Find where the given text appears and provide that cell's center as (x, y) coordinate. 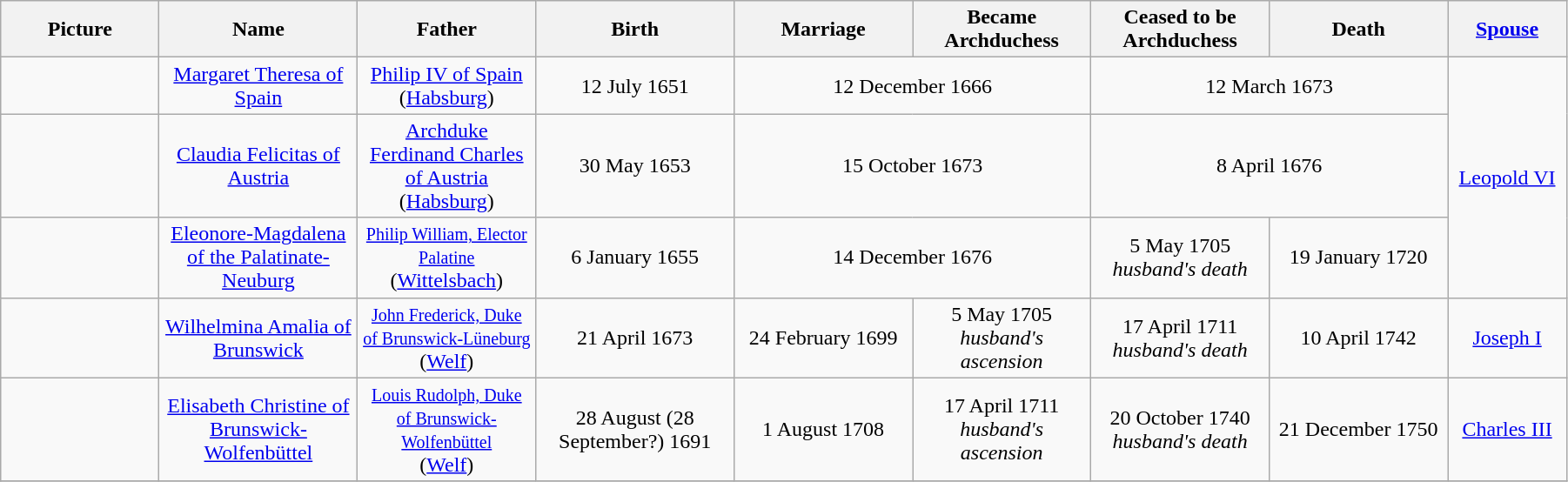
17 April 1711husband's ascension (1002, 430)
Louis Rudolph, Duke of Brunswick-Wolfenbüttel(Welf) (447, 430)
30 May 1653 (635, 165)
Archduke Ferdinand Charles of Austria(Habsburg) (447, 165)
17 April 1711husband's death (1180, 338)
21 April 1673 (635, 338)
Charles III (1507, 430)
Ceased to be Archduchess (1180, 30)
21 December 1750 (1359, 430)
Spouse (1507, 30)
Claudia Felicitas of Austria (258, 165)
Eleonore-Magdalena of the Palatinate-Neuburg (258, 258)
Picture (80, 30)
Joseph I (1507, 338)
12 December 1666 (913, 85)
Death (1359, 30)
Birth (635, 30)
15 October 1673 (913, 165)
Father (447, 30)
10 April 1742 (1359, 338)
12 July 1651 (635, 85)
20 October 1740husband's death (1180, 430)
5 May 1705husband's death (1180, 258)
Philip IV of Spain(Habsburg) (447, 85)
28 August (28 September?) 1691 (635, 430)
6 January 1655 (635, 258)
Margaret Theresa of Spain (258, 85)
1 August 1708 (823, 430)
Became Archduchess (1002, 30)
Philip William, Elector Palatine(Wittelsbach) (447, 258)
5 May 1705husband's ascension (1002, 338)
Wilhelmina Amalia of Brunswick (258, 338)
John Frederick, Duke of Brunswick-Lüneburg(Welf) (447, 338)
24 February 1699 (823, 338)
Leopold VI (1507, 177)
8 April 1676 (1270, 165)
Elisabeth Christine of Brunswick-Wolfenbüttel (258, 430)
19 January 1720 (1359, 258)
Marriage (823, 30)
14 December 1676 (913, 258)
12 March 1673 (1270, 85)
Name (258, 30)
